Determine the [x, y] coordinate at the center of the cell enclosing the given text.  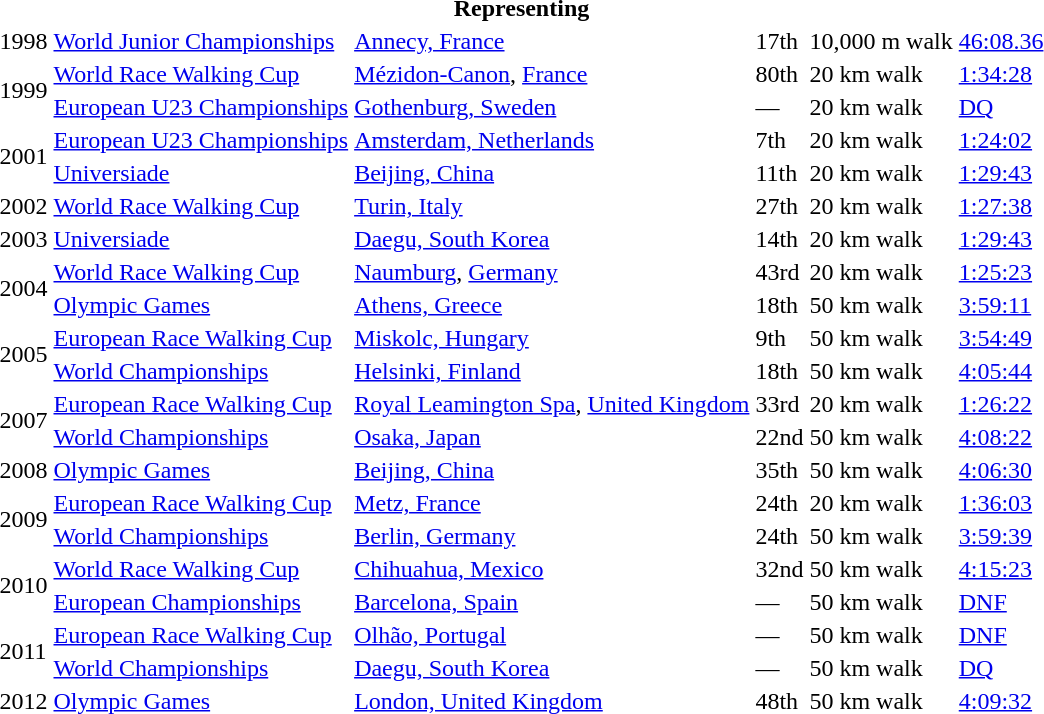
Chihuahua, Mexico [552, 569]
Athens, Greece [552, 305]
35th [780, 470]
Mézidon-Canon, France [552, 74]
17th [780, 41]
11th [780, 173]
World Junior Championships [201, 41]
Naumburg, Germany [552, 272]
10,000 m walk [881, 41]
Royal Leamington Spa, United Kingdom [552, 404]
Metz, France [552, 503]
Turin, Italy [552, 206]
Annecy, France [552, 41]
27th [780, 206]
43rd [780, 272]
7th [780, 140]
European Championships [201, 602]
32nd [780, 569]
80th [780, 74]
Gothenburg, Sweden [552, 107]
Helsinki, Finland [552, 371]
9th [780, 338]
Barcelona, Spain [552, 602]
Amsterdam, Netherlands [552, 140]
Olhão, Portugal [552, 635]
Osaka, Japan [552, 437]
22nd [780, 437]
Miskolc, Hungary [552, 338]
33rd [780, 404]
14th [780, 239]
Berlin, Germany [552, 536]
